Detect which cell encompasses the target text, then output its (X, Y) center coordinate. 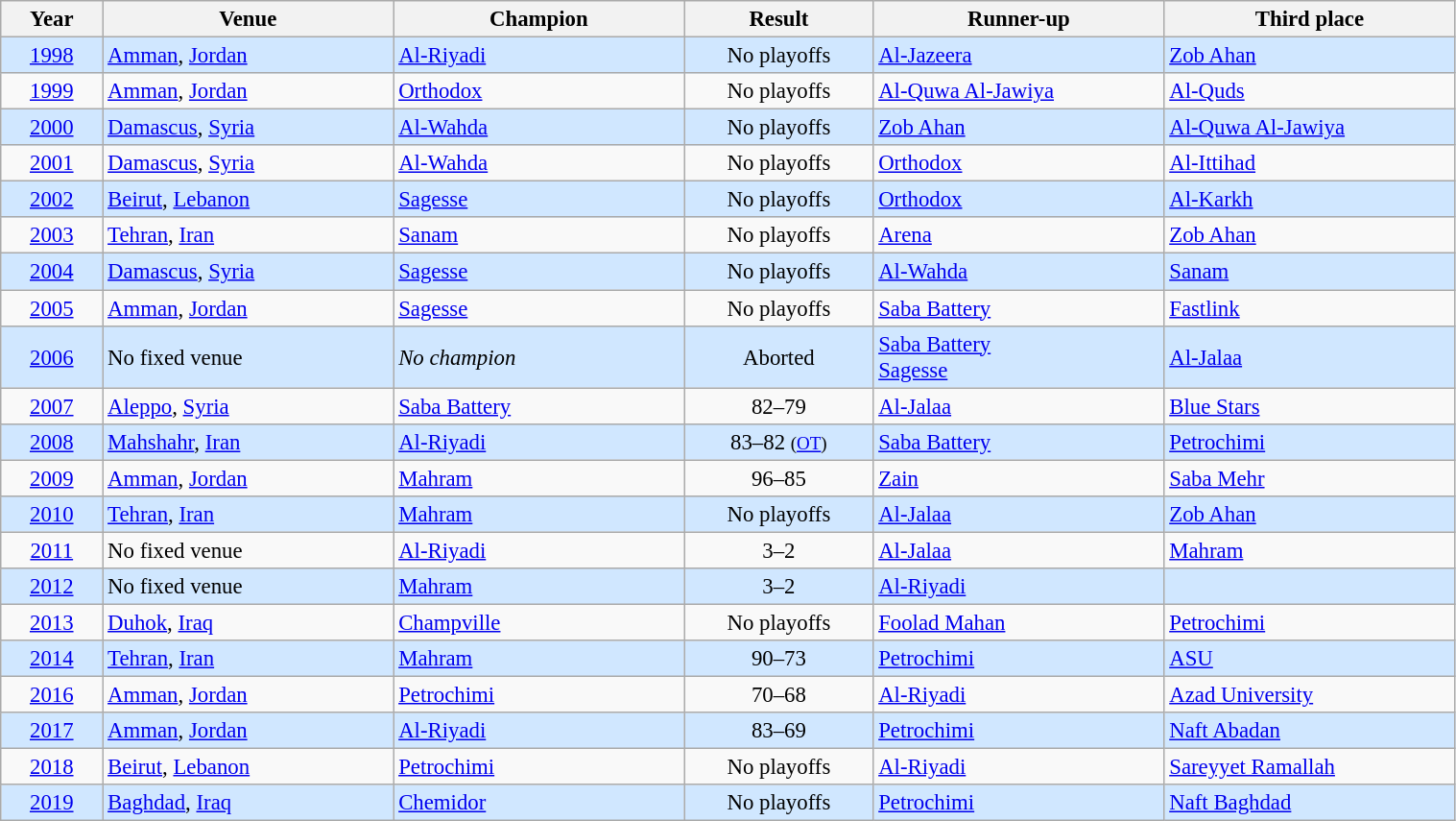
Naft Abadan (1309, 731)
90–73 (779, 659)
Champion (539, 19)
Sareyyet Ramallah (1309, 767)
Chemidor (539, 803)
Result (779, 19)
Runner-up (1019, 19)
Saba Mehr (1309, 478)
Third place (1309, 19)
1998 (52, 56)
2008 (52, 442)
83–69 (779, 731)
2002 (52, 200)
2006 (52, 357)
Duhok, Iraq (248, 622)
2011 (52, 550)
Azad University (1309, 695)
Zain (1019, 478)
2013 (52, 622)
No champion (539, 357)
82–79 (779, 406)
2019 (52, 803)
1999 (52, 91)
83–82 (OT) (779, 442)
Mahshahr, Iran (248, 442)
2018 (52, 767)
Blue Stars (1309, 406)
Foolad Mahan (1019, 622)
Al-Karkh (1309, 200)
2000 (52, 128)
Al-Quds (1309, 91)
Naft Baghdad (1309, 803)
Fastlink (1309, 308)
Baghdad, Iraq (248, 803)
Champville (539, 622)
Aborted (779, 357)
Al-Ittihad (1309, 163)
Year (52, 19)
Al-Jazeera (1019, 56)
96–85 (779, 478)
2016 (52, 695)
Aleppo, Syria (248, 406)
Saba Battery Sagesse (1019, 357)
ASU (1309, 659)
2005 (52, 308)
2009 (52, 478)
Arena (1019, 235)
2017 (52, 731)
2004 (52, 272)
2014 (52, 659)
2003 (52, 235)
2012 (52, 587)
70–68 (779, 695)
2007 (52, 406)
Venue (248, 19)
2010 (52, 515)
2001 (52, 163)
